For the text-containing cell, return its midpoint in (x, y) coordinate format. 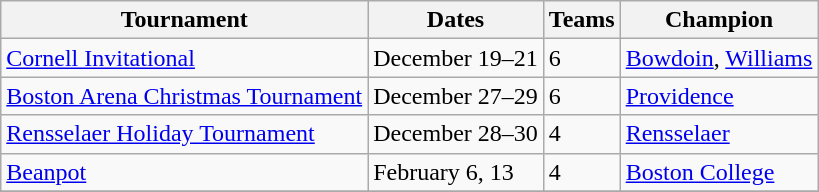
Tournament (184, 20)
Champion (719, 20)
Cornell Invitational (184, 58)
Dates (456, 20)
Bowdoin, Williams (719, 58)
Rensselaer (719, 134)
Rensselaer Holiday Tournament (184, 134)
December 19–21 (456, 58)
Boston College (719, 172)
Providence (719, 96)
Teams (582, 20)
Beanpot (184, 172)
December 27–29 (456, 96)
Boston Arena Christmas Tournament (184, 96)
December 28–30 (456, 134)
February 6, 13 (456, 172)
